Scan for the cell matching the given text and deliver its (X, Y) coordinate at center. 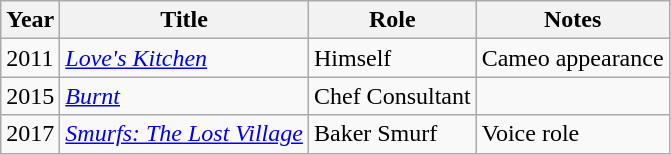
Year (30, 20)
Love's Kitchen (184, 58)
Himself (392, 58)
Burnt (184, 96)
Baker Smurf (392, 134)
Voice role (572, 134)
Role (392, 20)
Chef Consultant (392, 96)
Smurfs: The Lost Village (184, 134)
2015 (30, 96)
2017 (30, 134)
Title (184, 20)
2011 (30, 58)
Notes (572, 20)
Cameo appearance (572, 58)
